Determine the [X, Y] coordinate at the center of the cell enclosing the given text.  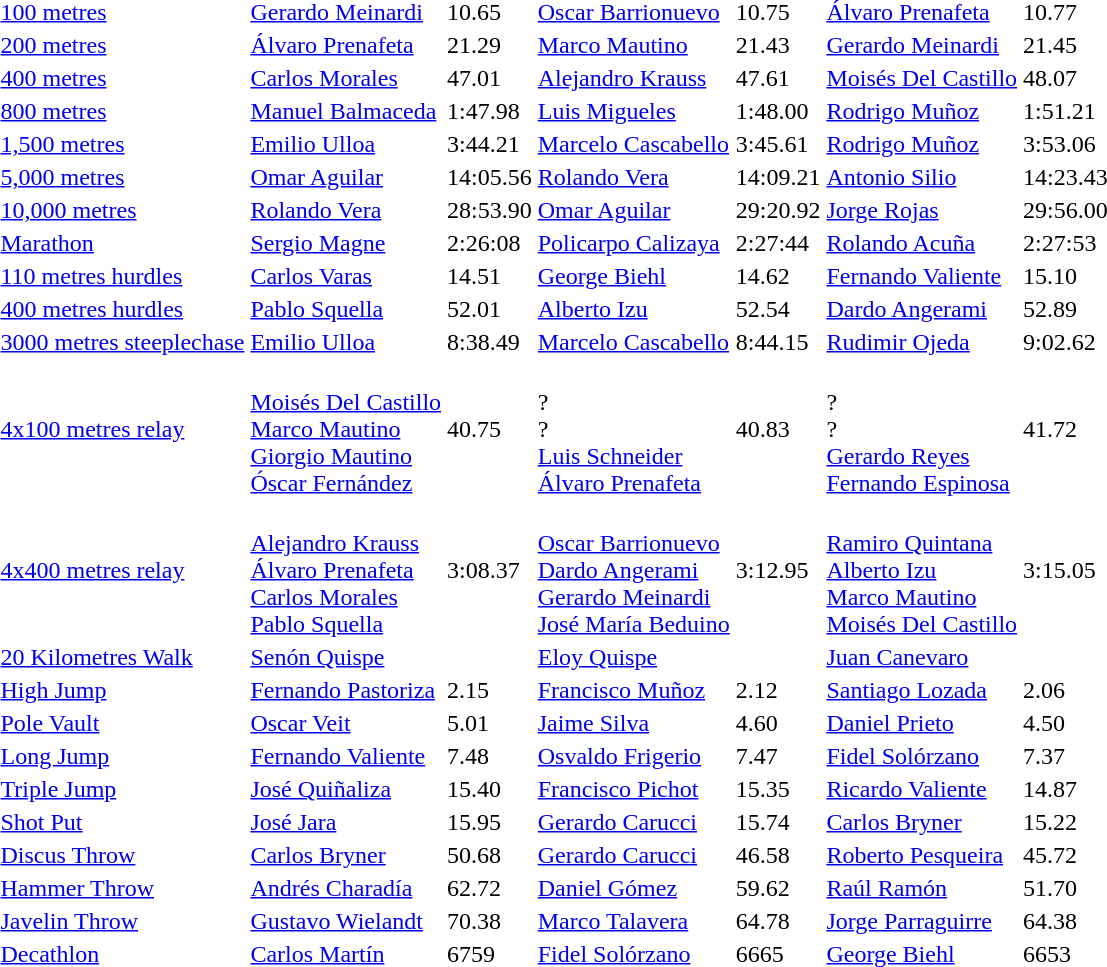
46.58 [778, 855]
3:08.37 [490, 570]
15.74 [778, 822]
52.01 [490, 309]
14.62 [778, 276]
Manuel Balmaceda [346, 111]
8:44.15 [778, 342]
1:48.00 [778, 111]
Jorge Parraguirre [922, 921]
Ramiro QuintanaAlberto IzuMarco MautinoMoisés Del Castillo [922, 570]
Raúl Ramón [922, 888]
Alejandro KraussÁlvaro PrenafetaCarlos Morales Pablo Squella [346, 570]
Luis Migueles [634, 111]
Osvaldo Frigerio [634, 756]
José Jara [346, 822]
62.72 [490, 888]
Jaime Silva [634, 723]
29:20.92 [778, 210]
2:26:08 [490, 243]
Andrés Charadía [346, 888]
64.78 [778, 921]
5.01 [490, 723]
70.38 [490, 921]
Dardo Angerami [922, 309]
Rolando Acuña [922, 243]
José Quiñaliza [346, 789]
40.83 [778, 429]
2:27:44 [778, 243]
Juan Canevaro [922, 657]
Moisés Del Castillo [922, 78]
Francisco Muñoz [634, 690]
Fernando Pastoriza [346, 690]
28:53.90 [490, 210]
14:09.21 [778, 177]
Jorge Rojas [922, 210]
1:47.98 [490, 111]
Alejandro Krauss [634, 78]
15.40 [490, 789]
Santiago Lozada [922, 690]
7.47 [778, 756]
21.29 [490, 45]
14:05.56 [490, 177]
Eloy Quispe [634, 657]
Daniel Prieto [922, 723]
Senón Quispe [346, 657]
Álvaro Prenafeta [346, 45]
3:44.21 [490, 144]
Oscar BarrionuevoDardo AngeramiGerardo MeinardiJosé María Beduino [634, 570]
21.43 [778, 45]
Antonio Silio [922, 177]
Carlos Varas [346, 276]
40.75 [490, 429]
14.51 [490, 276]
7.48 [490, 756]
4.60 [778, 723]
Fidel Solórzano [922, 756]
Roberto Pesqueira [922, 855]
47.01 [490, 78]
2.15 [490, 690]
Francisco Pichot [634, 789]
47.61 [778, 78]
Rudimir Ojeda [922, 342]
??Gerardo ReyesFernando Espinosa [922, 429]
Marco Mautino [634, 45]
Marco Talavera [634, 921]
3:45.61 [778, 144]
8:38.49 [490, 342]
Daniel Gómez [634, 888]
Gerardo Meinardi [922, 45]
George Biehl [634, 276]
2.12 [778, 690]
Ricardo Valiente [922, 789]
Oscar Veit [346, 723]
Pablo Squella [346, 309]
Alberto Izu [634, 309]
??Luis SchneiderÁlvaro Prenafeta [634, 429]
15.35 [778, 789]
Policarpo Calizaya [634, 243]
Carlos Morales [346, 78]
Moisés Del CastilloMarco MautinoGiorgio MautinoÓscar Fernández [346, 429]
15.95 [490, 822]
Sergio Magne [346, 243]
52.54 [778, 309]
50.68 [490, 855]
Gustavo Wielandt [346, 921]
59.62 [778, 888]
3:12.95 [778, 570]
